Search for the cell housing the specified text and yield its [X, Y] center coordinate. 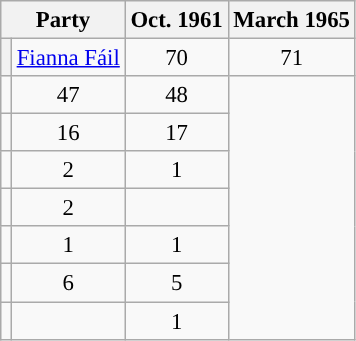
Oct. 1961 [176, 20]
Fianna Fáil [68, 58]
March 1965 [292, 20]
6 [68, 283]
47 [68, 95]
17 [176, 133]
Party [63, 20]
16 [68, 133]
5 [176, 283]
71 [292, 58]
70 [176, 58]
48 [176, 95]
